Search for the cell housing the specified text and yield its (X, Y) center coordinate. 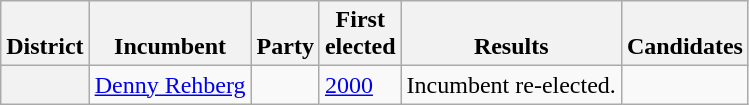
Denny Rehberg (170, 85)
2000 (360, 85)
Incumbent (170, 34)
District (45, 34)
Firstelected (360, 34)
Incumbent re-elected. (511, 85)
Candidates (684, 34)
Results (511, 34)
Party (285, 34)
